Identify which cell holds the provided text, then report its [X, Y] central coordinate. 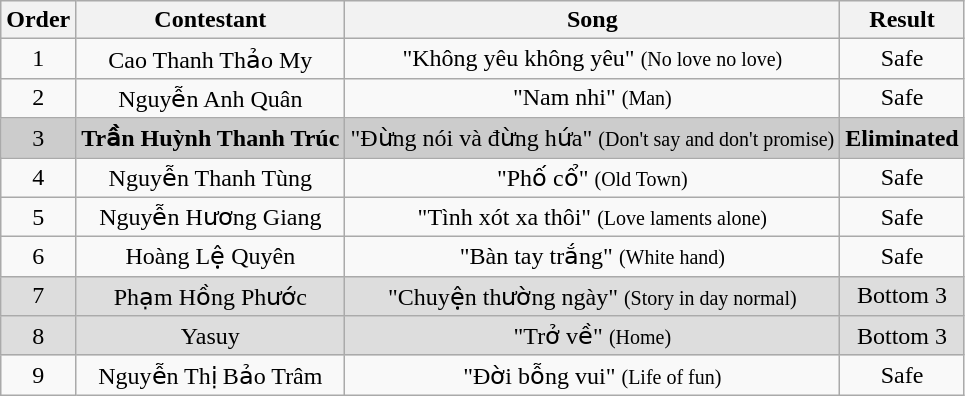
Nguyễn Thanh Tùng [210, 178]
1 [38, 59]
Phạm Hồng Phước [210, 296]
Nguyễn Thị Bảo Trâm [210, 375]
"Trở về" (Home) [592, 336]
"Tình xót xa thôi" (Love laments alone) [592, 217]
3 [38, 138]
Eliminated [902, 138]
Nguyễn Anh Quân [210, 98]
"Không yêu không yêu" (No love no love) [592, 59]
2 [38, 98]
"Chuyện thường ngày" (Story in day normal) [592, 296]
Trần Huỳnh Thanh Trúc [210, 138]
"Nam nhi" (Man) [592, 98]
Cao Thanh Thảo My [210, 59]
Contestant [210, 20]
Song [592, 20]
"Phố cổ" (Old Town) [592, 178]
"Đời bỗng vui" (Life of fun) [592, 375]
6 [38, 257]
4 [38, 178]
Result [902, 20]
"Đừng nói và đừng hứa" (Don't say and don't promise) [592, 138]
Nguyễn Hương Giang [210, 217]
Yasuy [210, 336]
Order [38, 20]
"Bàn tay trắng" (White hand) [592, 257]
8 [38, 336]
7 [38, 296]
9 [38, 375]
Hoàng Lệ Quyên [210, 257]
5 [38, 217]
